Determine the (X, Y) coordinate at the center of the cell enclosing the given text.  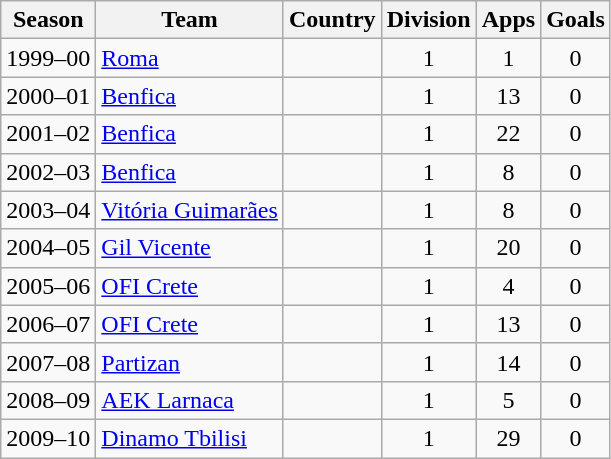
29 (508, 438)
Apps (508, 20)
20 (508, 248)
2005–06 (48, 286)
Partizan (190, 362)
2009–10 (48, 438)
Team (190, 20)
14 (508, 362)
4 (508, 286)
Gil Vicente (190, 248)
2006–07 (48, 324)
2002–03 (48, 172)
2008–09 (48, 400)
AEK Larnaca (190, 400)
2003–04 (48, 210)
2007–08 (48, 362)
Vitória Guimarães (190, 210)
5 (508, 400)
Division (428, 20)
Season (48, 20)
2004–05 (48, 248)
2001–02 (48, 134)
Goals (576, 20)
1999–00 (48, 58)
Roma (190, 58)
22 (508, 134)
2000–01 (48, 96)
Dinamo Tbilisi (190, 438)
Country (332, 20)
